Pinpoint the cell where the given text exists, returning its (x, y) midpoint coordinate. 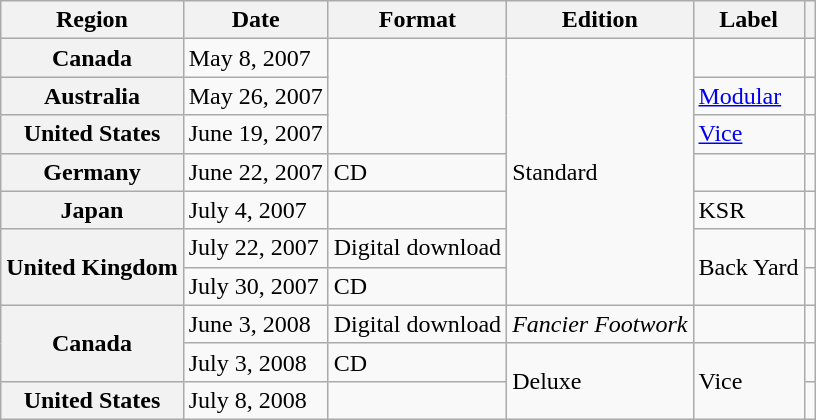
Region (92, 20)
June 19, 2007 (256, 134)
Australia (92, 96)
July 3, 2008 (256, 362)
June 3, 2008 (256, 324)
Modular (748, 96)
Germany (92, 172)
Edition (600, 20)
May 26, 2007 (256, 96)
July 8, 2008 (256, 400)
KSR (748, 210)
Back Yard (748, 267)
Format (417, 20)
Fancier Footwork (600, 324)
Japan (92, 210)
Deluxe (600, 381)
United Kingdom (92, 267)
Date (256, 20)
May 8, 2007 (256, 58)
July 30, 2007 (256, 286)
July 4, 2007 (256, 210)
Standard (600, 172)
July 22, 2007 (256, 248)
June 22, 2007 (256, 172)
Label (748, 20)
